Find where the given text appears and provide that cell's center as [X, Y] coordinate. 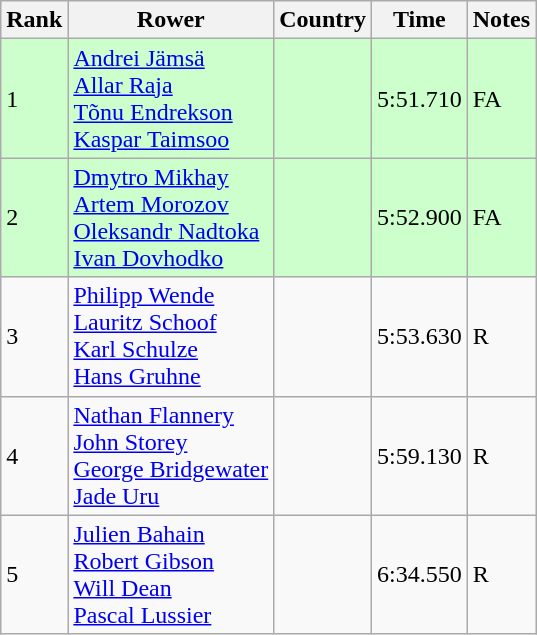
Country [323, 20]
Nathan FlanneryJohn StoreyGeorge BridgewaterJade Uru [171, 456]
Dmytro MikhayArtem MorozovOleksandr NadtokaIvan Dovhodko [171, 218]
5:52.900 [419, 218]
5:51.710 [419, 98]
5 [34, 574]
4 [34, 456]
5:53.630 [419, 336]
5:59.130 [419, 456]
6:34.550 [419, 574]
1 [34, 98]
3 [34, 336]
Notes [501, 20]
Rank [34, 20]
Rower [171, 20]
Philipp WendeLauritz SchoofKarl SchulzeHans Gruhne [171, 336]
Julien BahainRobert GibsonWill DeanPascal Lussier [171, 574]
Time [419, 20]
2 [34, 218]
Andrei JämsäAllar RajaTõnu EndreksonKaspar Taimsoo [171, 98]
